Pinpoint the cell where the given text exists, returning its [x, y] midpoint coordinate. 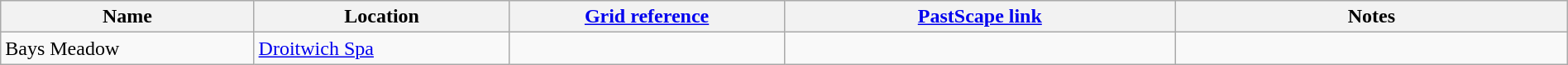
Notes [1372, 17]
PastScape link [980, 17]
Grid reference [647, 17]
Droitwich Spa [382, 48]
Location [382, 17]
Name [127, 17]
Bays Meadow [127, 48]
